Identify which cell holds the provided text, then report its [x, y] central coordinate. 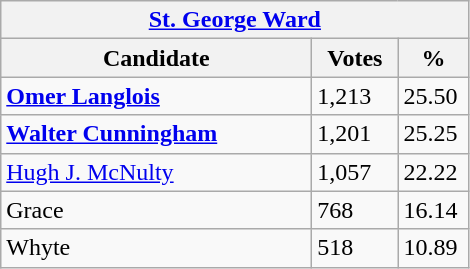
768 [355, 210]
Omer Langlois [156, 96]
1,057 [355, 172]
518 [355, 248]
22.22 [434, 172]
1,213 [355, 96]
16.14 [434, 210]
Hugh J. McNulty [156, 172]
% [434, 58]
Votes [355, 58]
Candidate [156, 58]
Grace [156, 210]
St. George Ward [235, 20]
Whyte [156, 248]
1,201 [355, 134]
25.25 [434, 134]
10.89 [434, 248]
25.50 [434, 96]
Walter Cunningham [156, 134]
